Output the (x, y) coordinate of the center of the cell containing the given text.  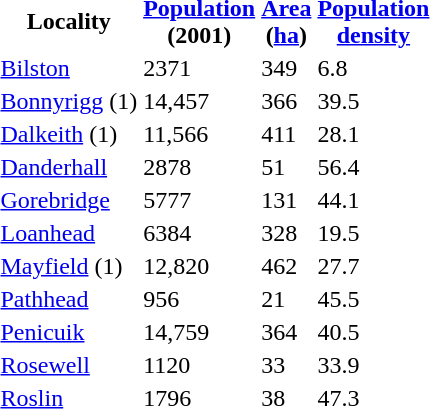
11,566 (200, 134)
2371 (200, 68)
6384 (200, 233)
1120 (200, 365)
12,820 (200, 266)
2878 (200, 167)
51 (286, 167)
411 (286, 134)
366 (286, 101)
956 (200, 299)
131 (286, 200)
21 (286, 299)
14,457 (200, 101)
349 (286, 68)
364 (286, 332)
5777 (200, 200)
33 (286, 365)
14,759 (200, 332)
328 (286, 233)
462 (286, 266)
